Return [x, y] of the center of cell containing provided text 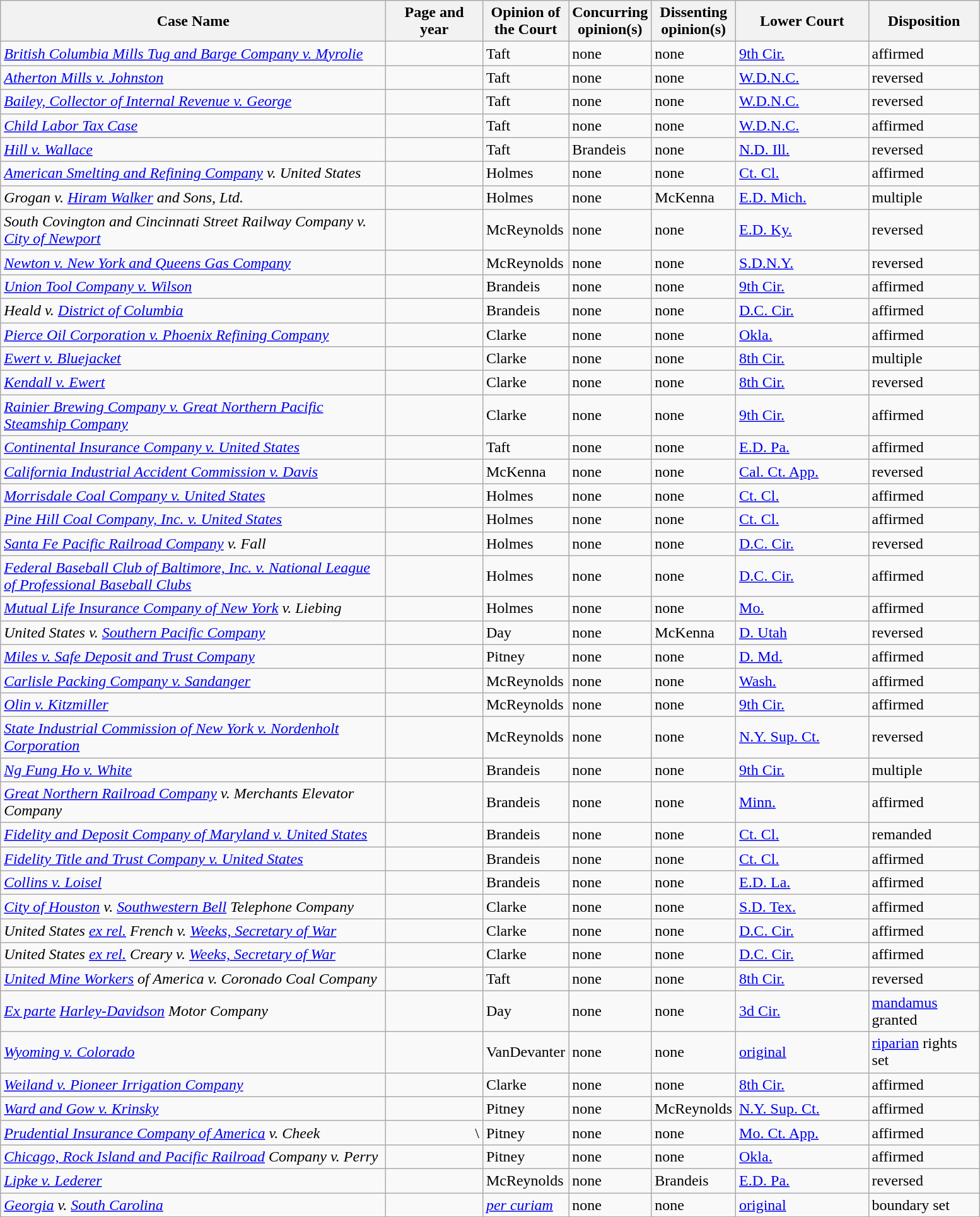
S.D. Tex. [802, 907]
Fidelity Title and Trust Company v. United States [193, 859]
Dissenting opinion(s) [694, 21]
Bailey, Collector of Internal Revenue v. George [193, 102]
South Covington and Cincinnati Street Railway Company v. City of Newport [193, 230]
D. Md. [802, 656]
Disposition [924, 21]
Kendall v. Ewert [193, 383]
United Mine Workers of America v. Coronado Coal Company [193, 979]
United States ex rel. French v. Weeks, Secretary of War [193, 931]
Hill v. Wallace [193, 149]
E.D. Mich. [802, 197]
Wash. [802, 680]
Carlisle Packing Company v. Sandanger [193, 680]
California Industrial Accident Commission v. Davis [193, 472]
Fidelity and Deposit Company of Maryland v. United States [193, 835]
Pierce Oil Corporation v. Phoenix Refining Company [193, 335]
E.D. La. [802, 883]
\ [435, 1133]
Great Northern Railroad Company v. Merchants Elevator Company [193, 802]
British Columbia Mills Tug and Barge Company v. Myrolie [193, 54]
N.D. Ill. [802, 149]
Heald v. District of Columbia [193, 310]
mandamus granted [924, 1011]
Continental Insurance Company v. United States [193, 448]
Atherton Mills v. Johnston [193, 78]
American Smelting and Refining Company v. United States [193, 173]
Morrisdale Coal Company v. United States [193, 496]
Lipke v. Lederer [193, 1180]
Ex parte Harley-Davidson Motor Company [193, 1011]
Ewert v. Bluejacket [193, 359]
United States ex rel. Creary v. Weeks, Secretary of War [193, 955]
3d Cir. [802, 1011]
Rainier Brewing Company v. Great Northern Pacific Steamship Company [193, 415]
Collins v. Loisel [193, 883]
VanDevanter [525, 1052]
State Industrial Commission of New York v. Nordenholt Corporation [193, 737]
Page and year [435, 21]
Olin v. Kitzmiller [193, 704]
Mo. Ct. App. [802, 1133]
Grogan v. Hiram Walker and Sons, Ltd. [193, 197]
Santa Fe Pacific Railroad Company v. Fall [193, 544]
Georgia v. South Carolina [193, 1205]
D. Utah [802, 632]
remanded [924, 835]
Prudential Insurance Company of America v. Cheek [193, 1133]
Miles v. Safe Deposit and Trust Company [193, 656]
Wyoming v. Colorado [193, 1052]
Ng Fung Ho v. White [193, 770]
Mo. [802, 608]
Minn. [802, 802]
S.D.N.Y. [802, 262]
Newton v. New York and Queens Gas Company [193, 262]
Weiland v. Pioneer Irrigation Company [193, 1085]
Federal Baseball Club of Baltimore, Inc. v. National League of Professional Baseball Clubs [193, 576]
Chicago, Rock Island and Pacific Railroad Company v. Perry [193, 1156]
Lower Court [802, 21]
riparian rights set [924, 1052]
Pine Hill Coal Company, Inc. v. United States [193, 520]
Cal. Ct. App. [802, 472]
Mutual Life Insurance Company of New York v. Liebing [193, 608]
Child Labor Tax Case [193, 125]
Case Name [193, 21]
Union Tool Company v. Wilson [193, 286]
per curiam [525, 1205]
City of Houston v. Southwestern Bell Telephone Company [193, 907]
Opinion of the Court [525, 21]
United States v. Southern Pacific Company [193, 632]
Ward and Gow v. Krinsky [193, 1109]
E.D. Ky. [802, 230]
Concurring opinion(s) [610, 21]
boundary set [924, 1205]
